Scan for the cell matching the given text and deliver its [X, Y] coordinate at center. 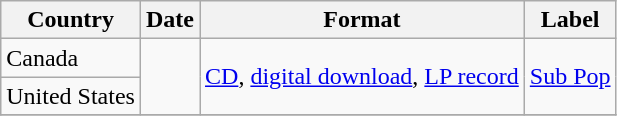
Date [170, 20]
Sub Pop [570, 77]
United States [71, 96]
Label [570, 20]
CD, digital download, LP record [362, 77]
Canada [71, 58]
Format [362, 20]
Country [71, 20]
